Detect which cell encompasses the target text, then output its (X, Y) center coordinate. 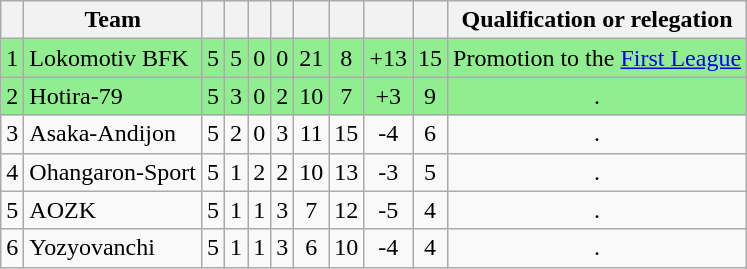
12 (346, 210)
Ohangaron-Sport (113, 172)
Qualification or relegation (598, 20)
Hotira-79 (113, 96)
11 (312, 134)
Team (113, 20)
+13 (388, 58)
9 (430, 96)
-3 (388, 172)
Yozyovanchi (113, 248)
Promotion to the First League (598, 58)
13 (346, 172)
+3 (388, 96)
Lokomotiv BFK (113, 58)
Asaka-Andijon (113, 134)
-5 (388, 210)
AOZK (113, 210)
21 (312, 58)
8 (346, 58)
